Output the (x, y) coordinate of the center of the cell containing the given text.  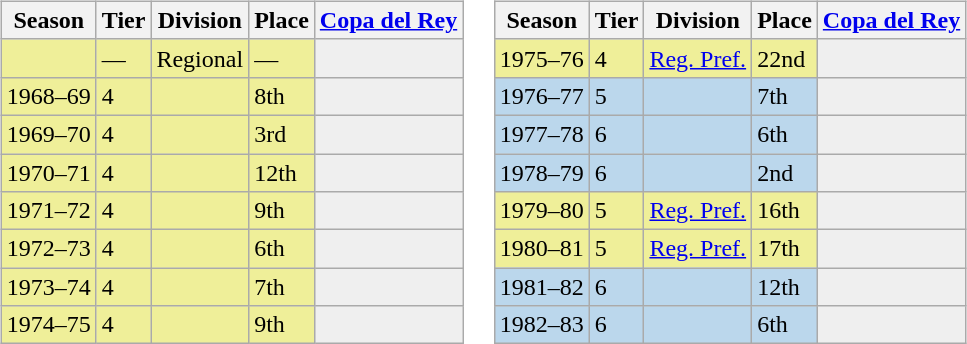
17th (785, 249)
1982–83 (542, 325)
1970–71 (48, 173)
1973–74 (48, 287)
1981–82 (542, 287)
1976–77 (542, 96)
1971–72 (48, 211)
1979–80 (542, 211)
1978–79 (542, 173)
2nd (785, 173)
1974–75 (48, 325)
Regional (200, 58)
1972–73 (48, 249)
1975–76 (542, 58)
1977–78 (542, 134)
22nd (785, 58)
1968–69 (48, 96)
1969–70 (48, 134)
3rd (282, 134)
16th (785, 211)
8th (282, 96)
1980–81 (542, 249)
